Pinpoint the cell where the given text exists, returning its (x, y) midpoint coordinate. 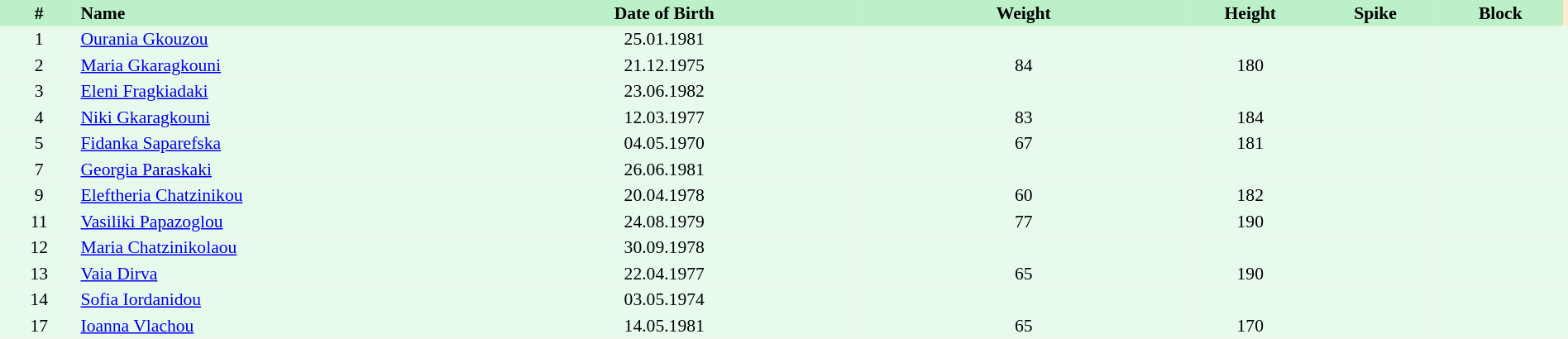
184 (1250, 117)
2 (39, 65)
03.05.1974 (664, 299)
Ourania Gkouzou (273, 40)
180 (1250, 65)
60 (1024, 195)
Name (273, 13)
Niki Gkaragkouni (273, 117)
26.06.1981 (664, 169)
12.03.1977 (664, 117)
3 (39, 91)
1 (39, 40)
04.05.1970 (664, 144)
11 (39, 222)
Maria Gkaragkouni (273, 65)
Height (1250, 13)
Spike (1374, 13)
30.09.1978 (664, 248)
# (39, 13)
Eleni Fragkiadaki (273, 91)
Date of Birth (664, 13)
Vasiliki Papazoglou (273, 222)
14.05.1981 (664, 326)
Sofia Iordanidou (273, 299)
170 (1250, 326)
Eleftheria Chatzinikou (273, 195)
7 (39, 169)
20.04.1978 (664, 195)
67 (1024, 144)
84 (1024, 65)
Fidanka Saparefska (273, 144)
24.08.1979 (664, 222)
14 (39, 299)
23.06.1982 (664, 91)
Ioanna Vlachou (273, 326)
25.01.1981 (664, 40)
Block (1500, 13)
5 (39, 144)
181 (1250, 144)
9 (39, 195)
22.04.1977 (664, 274)
4 (39, 117)
Weight (1024, 13)
182 (1250, 195)
Georgia Paraskaki (273, 169)
17 (39, 326)
Maria Chatzinikolaou (273, 248)
Vaia Dirva (273, 274)
21.12.1975 (664, 65)
77 (1024, 222)
12 (39, 248)
13 (39, 274)
83 (1024, 117)
